Output the (x, y) coordinate of the center of the cell containing the given text.  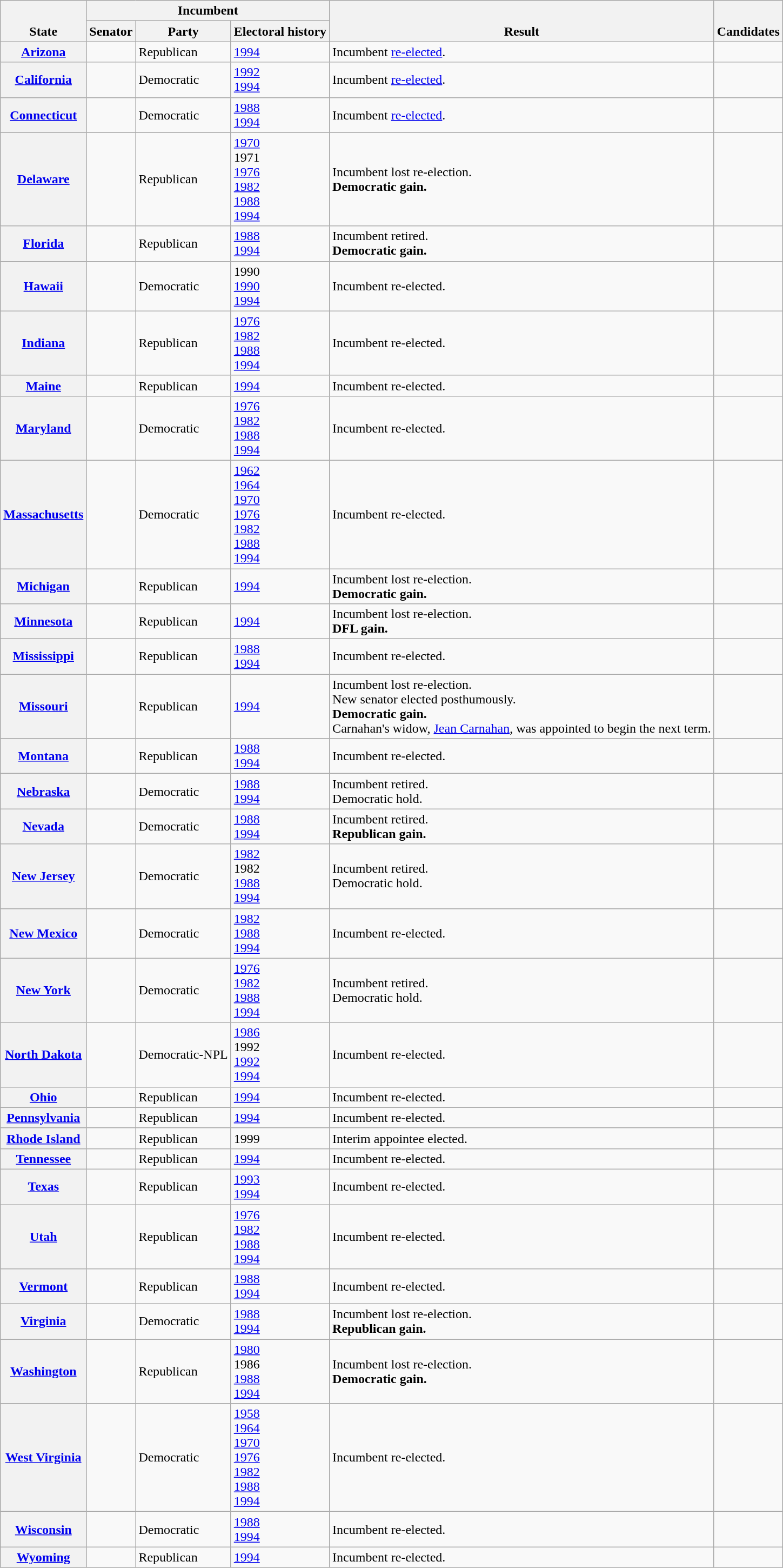
Vermont (43, 1287)
New Mexico (43, 933)
Result (522, 21)
Minnesota (43, 622)
Utah (43, 1237)
Incumbent retired.Republican gain. (522, 826)
California (43, 80)
Massachusetts (43, 514)
Maryland (43, 428)
State (43, 21)
1993 1994 (280, 1186)
Michigan (43, 586)
Hawaii (43, 286)
Washington (43, 1371)
1962 196419701976198219881994 (280, 514)
Rhode Island (43, 1138)
Florida (43, 243)
Arizona (43, 52)
Tennessee (43, 1159)
Incumbent lost re-election.DFL gain. (522, 622)
1992 1994 (280, 80)
Interim appointee elected. (522, 1138)
Indiana (43, 343)
Candidates (748, 21)
West Virginia (43, 1458)
Wisconsin (43, 1529)
19701971 1976198219881994 (280, 180)
1958196419701976198219881994 (280, 1458)
1990 1990 1994 (280, 286)
Party (183, 31)
North Dakota (43, 1054)
Montana (43, 756)
198219881994 (280, 933)
Incumbent lost re-election.New senator elected posthumously.Democratic gain.Carnahan's widow, Jean Carnahan, was appointed to begin the next term. (522, 706)
1999 (280, 1138)
Pennsylvania (43, 1118)
Nevada (43, 826)
Democratic-NPL (183, 1054)
Nebraska (43, 792)
Connecticut (43, 115)
Incumbent lost re-election.Republican gain. (522, 1321)
New York (43, 991)
Ohio (43, 1097)
Mississippi (43, 656)
Electoral history (280, 31)
Wyoming (43, 1557)
19861992 1992 1994 (280, 1054)
New Jersey (43, 876)
Incumbent retired.Democratic gain. (522, 243)
19821982 19881994 (280, 876)
Missouri (43, 706)
Delaware (43, 180)
Maine (43, 386)
Incumbent (208, 11)
19801986 19881994 (280, 1371)
Texas (43, 1186)
Senator (111, 31)
Virginia (43, 1321)
